Scan for the cell matching the given text and deliver its [x, y] coordinate at center. 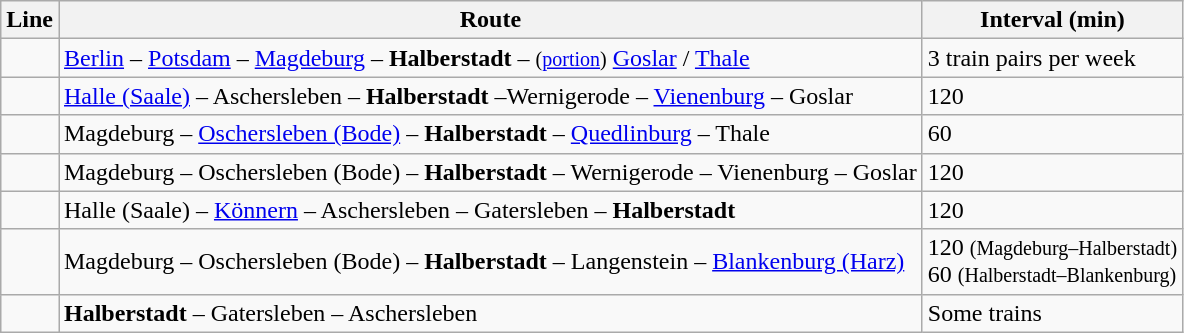
Magdeburg – Oschersleben (Bode) – Halberstadt – Wernigerode – Vienenburg – Goslar [490, 172]
Interval (min) [1052, 20]
3 train pairs per week [1052, 58]
Route [490, 20]
Berlin – Potsdam – Magdeburg – Halberstadt – (portion) Goslar / Thale [490, 58]
Magdeburg – Oschersleben (Bode) – Halberstadt – Langenstein – Blankenburg (Harz) [490, 262]
Halle (Saale) – Könnern – Aschersleben – Gatersleben – Halberstadt [490, 210]
Halberstadt – Gatersleben – Aschersleben [490, 313]
60 [1052, 134]
Magdeburg – Oschersleben (Bode) – Halberstadt – Quedlinburg – Thale [490, 134]
Line [30, 20]
120 (Magdeburg–Halberstadt)60 (Halberstadt–Blankenburg) [1052, 262]
Halle (Saale) – Aschersleben – Halberstadt –Wernigerode – Vienenburg – Goslar [490, 96]
Some trains [1052, 313]
